Find where the given text appears and provide that cell's center as (X, Y) coordinate. 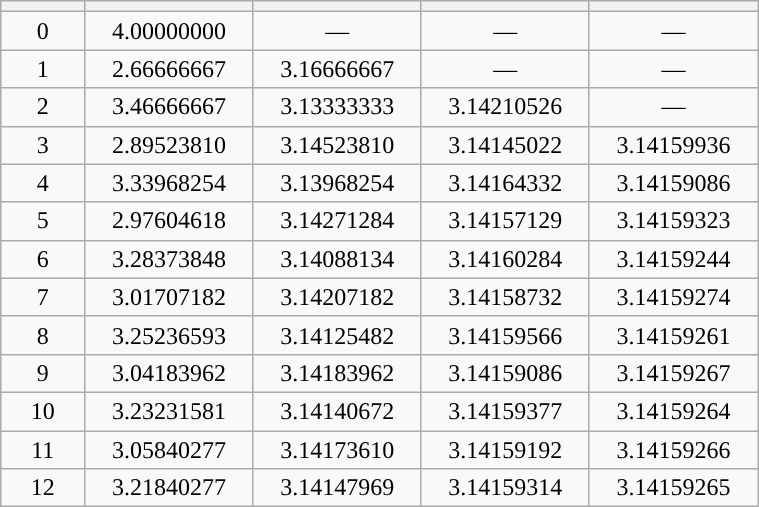
3.14158732 (505, 297)
3.05840277 (169, 449)
3.04183962 (169, 373)
3.14088134 (337, 259)
8 (43, 335)
3.14159377 (505, 411)
3.14159266 (673, 449)
3.14147969 (337, 488)
11 (43, 449)
3.14159267 (673, 373)
3.14159265 (673, 488)
3.14159274 (673, 297)
2 (43, 107)
2.97604618 (169, 221)
5 (43, 221)
2.89523810 (169, 145)
0 (43, 31)
3.14140672 (337, 411)
3.14159323 (673, 221)
3.14159566 (505, 335)
3.14145022 (505, 145)
4.00000000 (169, 31)
3.14125482 (337, 335)
3.14210526 (505, 107)
4 (43, 183)
3.14164332 (505, 183)
7 (43, 297)
3.14173610 (337, 449)
3.33968254 (169, 183)
3.14271284 (337, 221)
3.13333333 (337, 107)
3.14207182 (337, 297)
3.23231581 (169, 411)
3 (43, 145)
1 (43, 69)
2.66666667 (169, 69)
6 (43, 259)
3.14159192 (505, 449)
3.14160284 (505, 259)
3.14159936 (673, 145)
12 (43, 488)
3.46666667 (169, 107)
3.14159261 (673, 335)
10 (43, 411)
3.16666667 (337, 69)
3.13968254 (337, 183)
3.21840277 (169, 488)
3.25236593 (169, 335)
3.14157129 (505, 221)
3.14159264 (673, 411)
3.01707182 (169, 297)
3.14183962 (337, 373)
3.14159244 (673, 259)
3.14523810 (337, 145)
9 (43, 373)
3.28373848 (169, 259)
3.14159314 (505, 488)
